Find where the given text appears and provide that cell's center as [x, y] coordinate. 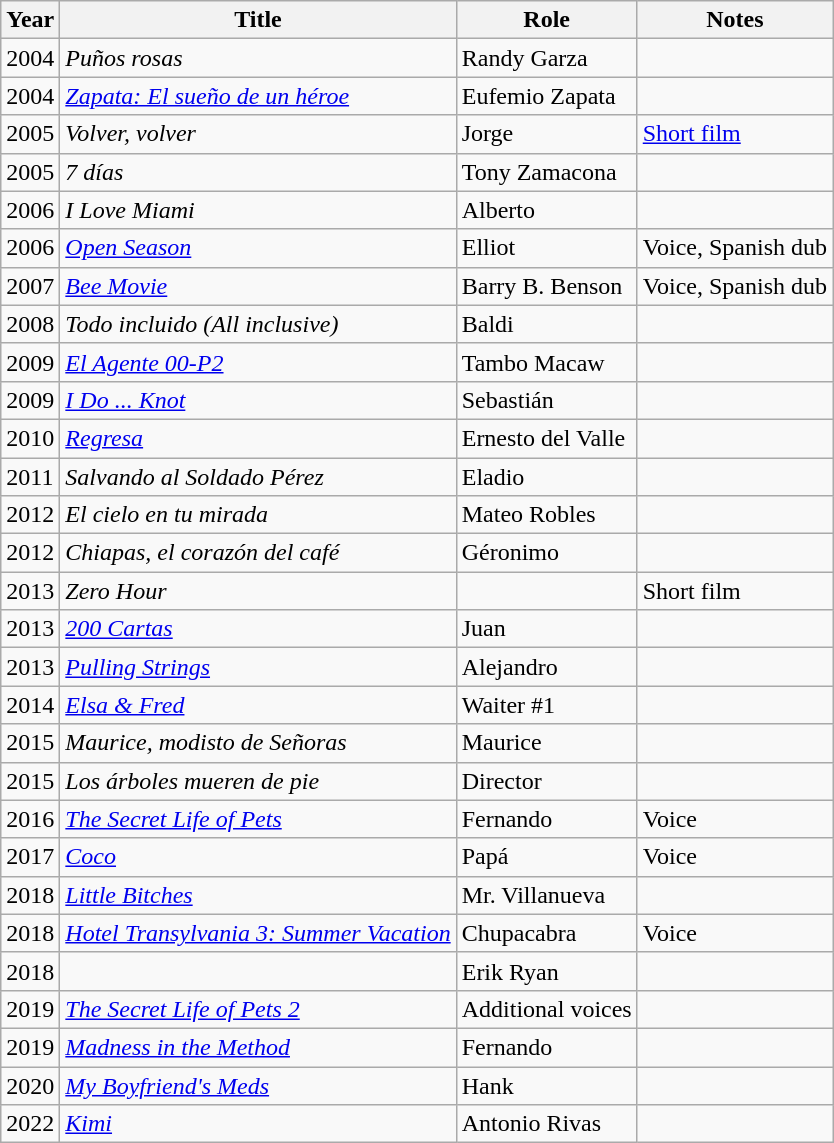
Puños rosas [258, 58]
El Agente 00-P2 [258, 362]
Eufemio Zapata [546, 96]
2010 [30, 438]
I Do ... Knot [258, 400]
Additional voices [546, 1009]
Los árboles mueren de pie [258, 781]
Madness in the Method [258, 1047]
Bee Movie [258, 286]
Zero Hour [258, 591]
7 días [258, 172]
Volver, volver [258, 134]
Title [258, 20]
I Love Miami [258, 210]
Maurice, modisto de Señoras [258, 743]
Ernesto del Valle [546, 438]
Mateo Robles [546, 515]
2014 [30, 705]
My Boyfriend's Meds [258, 1085]
Coco [258, 857]
200 Cartas [258, 629]
Little Bitches [258, 895]
2022 [30, 1124]
2017 [30, 857]
Maurice [546, 743]
Salvando al Soldado Pérez [258, 477]
Hotel Transylvania 3: Summer Vacation [258, 933]
Sebastián [546, 400]
Kimi [258, 1124]
Alejandro [546, 667]
Open Season [258, 248]
Barry B. Benson [546, 286]
The Secret Life of Pets [258, 819]
El cielo en tu mirada [258, 515]
Tony Zamacona [546, 172]
Year [30, 20]
2016 [30, 819]
2020 [30, 1085]
Jorge [546, 134]
Waiter #1 [546, 705]
Tambo Macaw [546, 362]
2008 [30, 324]
Randy Garza [546, 58]
Antonio Rivas [546, 1124]
Erik Ryan [546, 971]
Papá [546, 857]
Pulling Strings [258, 667]
Chiapas, el corazón del café [258, 553]
Elsa & Fred [258, 705]
Mr. Villanueva [546, 895]
The Secret Life of Pets 2 [258, 1009]
Alberto [546, 210]
2007 [30, 286]
Baldi [546, 324]
Chupacabra [546, 933]
Géronimo [546, 553]
Zapata: El sueño de un héroe [258, 96]
Director [546, 781]
Notes [734, 20]
Eladio [546, 477]
Hank [546, 1085]
Elliot [546, 248]
Role [546, 20]
Todo incluido (All inclusive) [258, 324]
2011 [30, 477]
Juan [546, 629]
Regresa [258, 438]
